Output the (X, Y) coordinate of the center of the cell containing the given text.  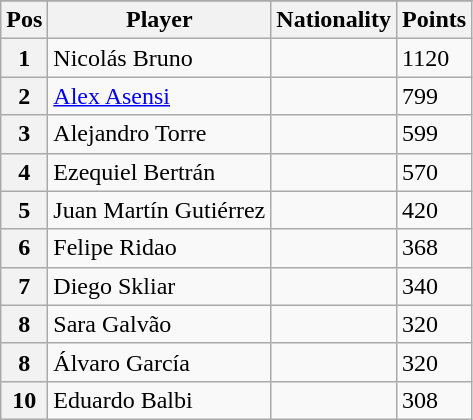
Juan Martín Gutiérrez (160, 210)
Eduardo Balbi (160, 400)
340 (434, 286)
7 (24, 286)
Felipe Ridao (160, 248)
Pos (24, 20)
Alex Asensi (160, 96)
5 (24, 210)
308 (434, 400)
3 (24, 134)
1120 (434, 58)
799 (434, 96)
570 (434, 172)
420 (434, 210)
Nicolás Bruno (160, 58)
Nationality (334, 20)
Diego Skliar (160, 286)
4 (24, 172)
Alejandro Torre (160, 134)
6 (24, 248)
10 (24, 400)
Player (160, 20)
Álvaro García (160, 362)
599 (434, 134)
2 (24, 96)
368 (434, 248)
Sara Galvão (160, 324)
Points (434, 20)
Ezequiel Bertrán (160, 172)
1 (24, 58)
